Return the (x, y) coordinate for the center point of the cell that contains the specified text.  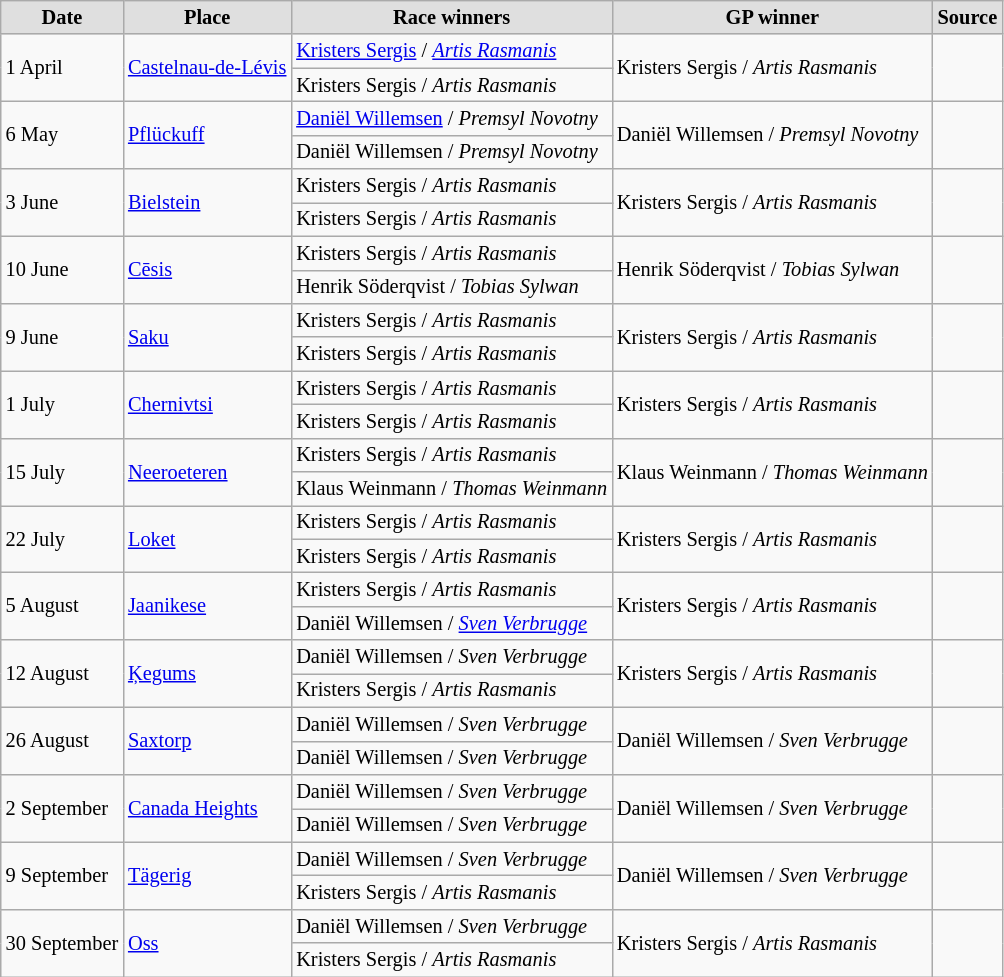
15 July (62, 472)
Date (62, 17)
Neeroeteren (207, 472)
Saku (207, 336)
GP winner (772, 17)
9 September (62, 876)
5 August (62, 606)
Chernivtsi (207, 404)
Bielstein (207, 202)
Race winners (452, 17)
12 August (62, 674)
Castelnau-de-Lévis (207, 68)
Jaanikese (207, 606)
3 June (62, 202)
Pflückuff (207, 134)
30 September (62, 942)
10 June (62, 270)
Ķegums (207, 674)
26 August (62, 740)
Canada Heights (207, 808)
1 July (62, 404)
22 July (62, 538)
1 April (62, 68)
2 September (62, 808)
9 June (62, 336)
Tägerig (207, 876)
Source (968, 17)
Cēsis (207, 270)
Loket (207, 538)
6 May (62, 134)
Oss (207, 942)
Place (207, 17)
Saxtorp (207, 740)
